Provide the (x, y) coordinate of the cell's center where the given text is located.  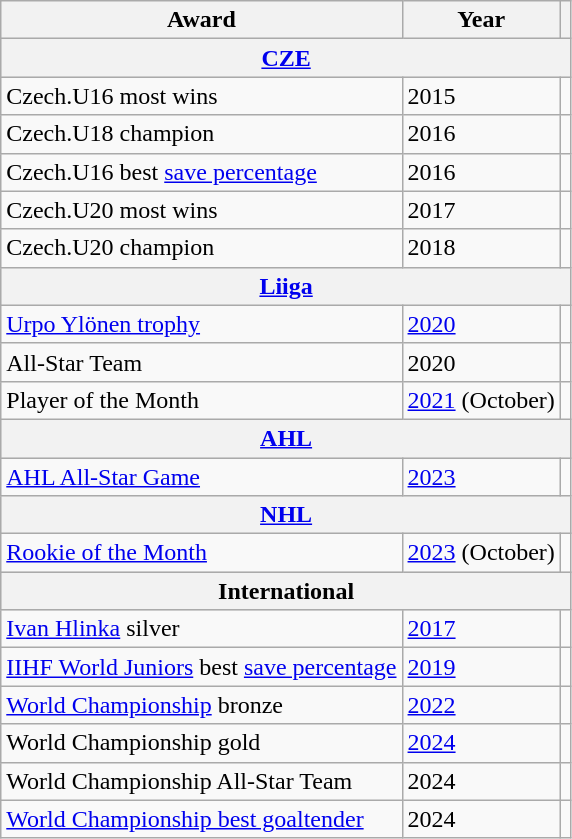
2019 (481, 667)
World Championship All-Star Team (202, 781)
International (286, 591)
Urpo Ylönen trophy (202, 324)
World Championship gold (202, 743)
Czech.U20 most wins (202, 210)
IIHF World Juniors best save percentage (202, 667)
Player of the Month (202, 400)
Ivan Hlinka silver (202, 629)
2022 (481, 705)
2018 (481, 248)
Award (202, 20)
Czech.U20 champion (202, 248)
World Championship bronze (202, 705)
Czech.U16 best save percentage (202, 172)
Czech.U18 champion (202, 134)
Liiga (286, 286)
2023 (481, 477)
2023 (October) (481, 553)
AHL (286, 438)
CZE (286, 58)
All-Star Team (202, 362)
Year (481, 20)
World Championship best goaltender (202, 819)
2015 (481, 96)
Rookie of the Month (202, 553)
Czech.U16 most wins (202, 96)
AHL All-Star Game (202, 477)
2021 (October) (481, 400)
NHL (286, 515)
